Provide the (x, y) coordinate of the cell's center where the given text is located.  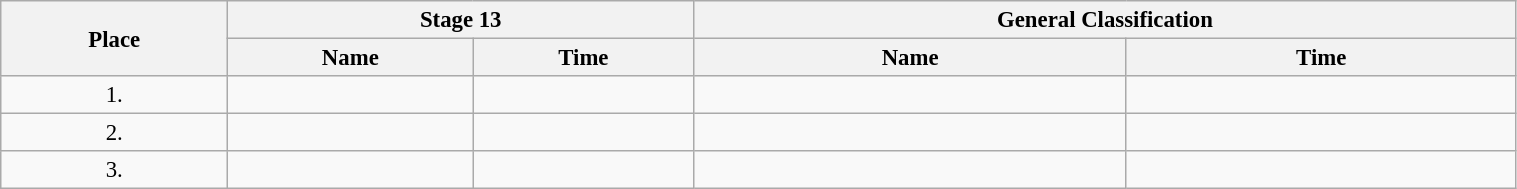
General Classification (1105, 20)
1. (114, 95)
2. (114, 133)
Place (114, 38)
Stage 13 (461, 20)
3. (114, 170)
